Identify which cell holds the provided text, then report its [x, y] central coordinate. 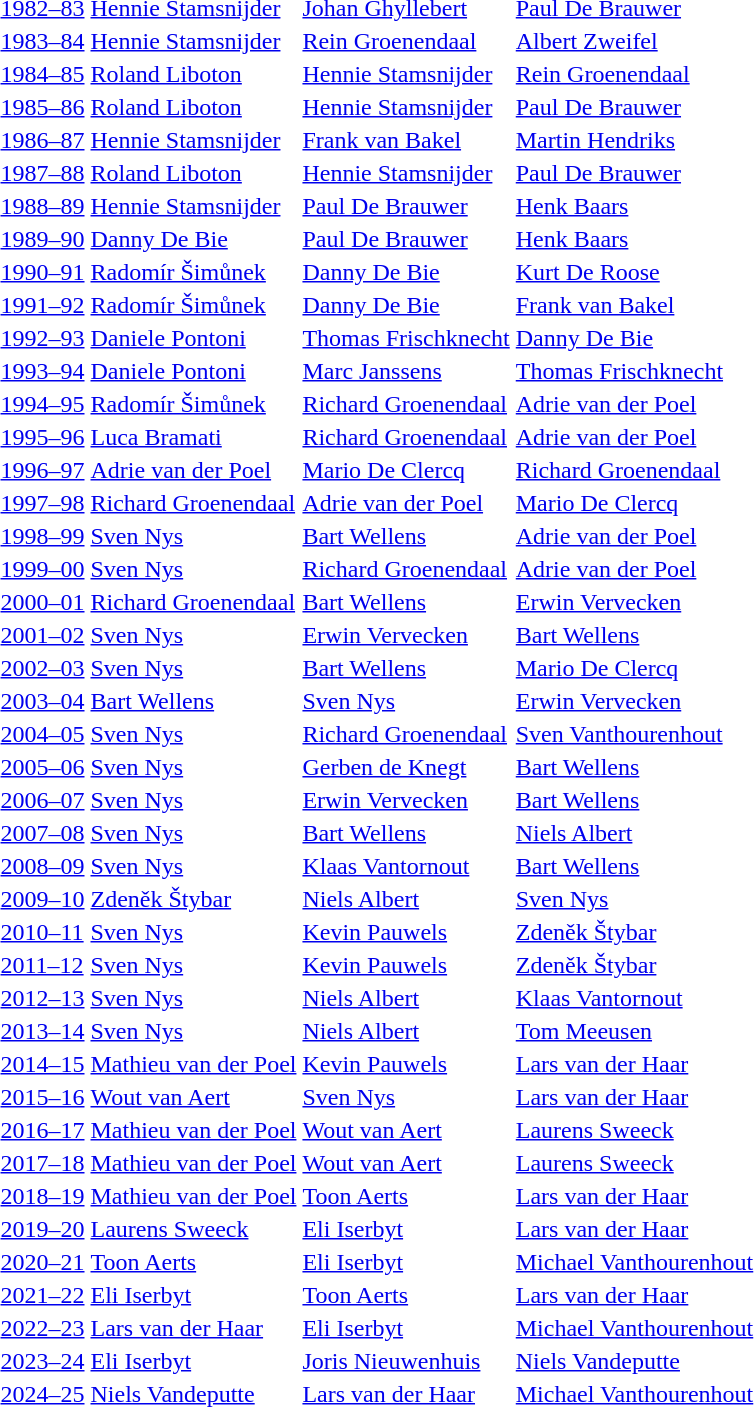
Rein Groenendaal [406, 41]
Gerben de Knegt [406, 767]
Thomas Frischknecht [406, 338]
Frank van Bakel [406, 140]
Zdeněk Štybar [194, 899]
Luca Bramati [194, 437]
Lars van der Haar [194, 1328]
Klaas Vantornout [406, 866]
Laurens Sweeck [194, 1229]
Joris Nieuwenhuis [406, 1361]
Mario De Clercq [406, 470]
Marc Janssens [406, 371]
